Find where the given text appears and provide that cell's center as [X, Y] coordinate. 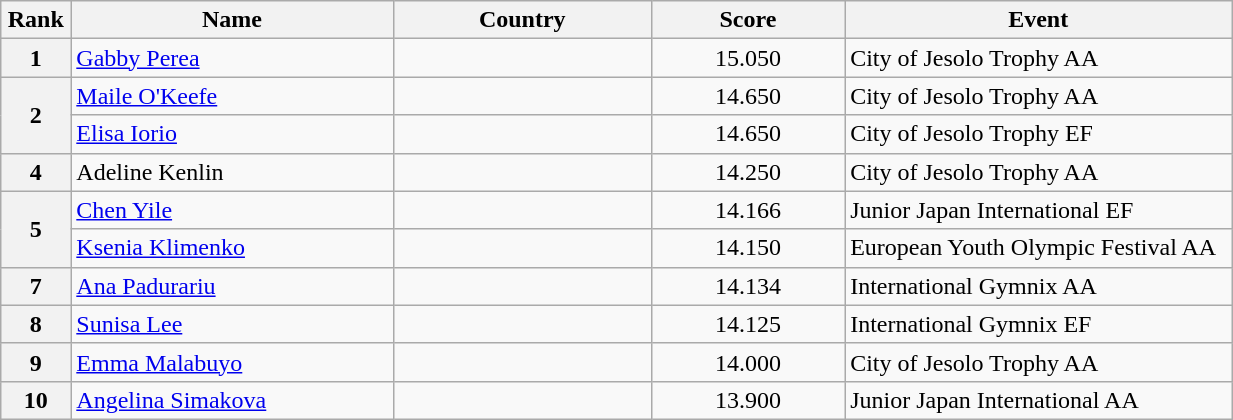
Chen Yile [232, 210]
Maile O'Keefe [232, 96]
14.000 [748, 362]
15.050 [748, 58]
Angelina Simakova [232, 400]
8 [36, 324]
Event [1038, 20]
Ana Padurariu [232, 286]
European Youth Olympic Festival AA [1038, 248]
Gabby Perea [232, 58]
Junior Japan International EF [1038, 210]
5 [36, 229]
Junior Japan International AA [1038, 400]
9 [36, 362]
14.166 [748, 210]
Emma Malabuyo [232, 362]
14.150 [748, 248]
Name [232, 20]
4 [36, 172]
Rank [36, 20]
Country [522, 20]
7 [36, 286]
14.125 [748, 324]
City of Jesolo Trophy EF [1038, 134]
13.900 [748, 400]
Ksenia Klimenko [232, 248]
14.134 [748, 286]
International Gymnix AA [1038, 286]
Sunisa Lee [232, 324]
2 [36, 115]
Elisa Iorio [232, 134]
International Gymnix EF [1038, 324]
10 [36, 400]
1 [36, 58]
Adeline Kenlin [232, 172]
14.250 [748, 172]
Score [748, 20]
